Return the [x, y] coordinate for the center point of the cell that contains the specified text.  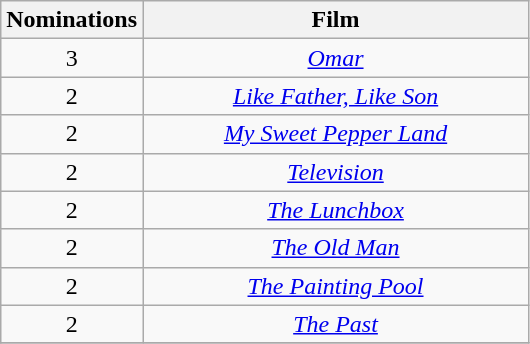
The Past [335, 324]
The Painting Pool [335, 286]
My Sweet Pepper Land [335, 134]
Television [335, 172]
Film [335, 20]
The Lunchbox [335, 210]
Nominations [72, 20]
The Old Man [335, 248]
Like Father, Like Son [335, 96]
Omar [335, 58]
3 [72, 58]
